Search for the cell housing the specified text and yield its (X, Y) center coordinate. 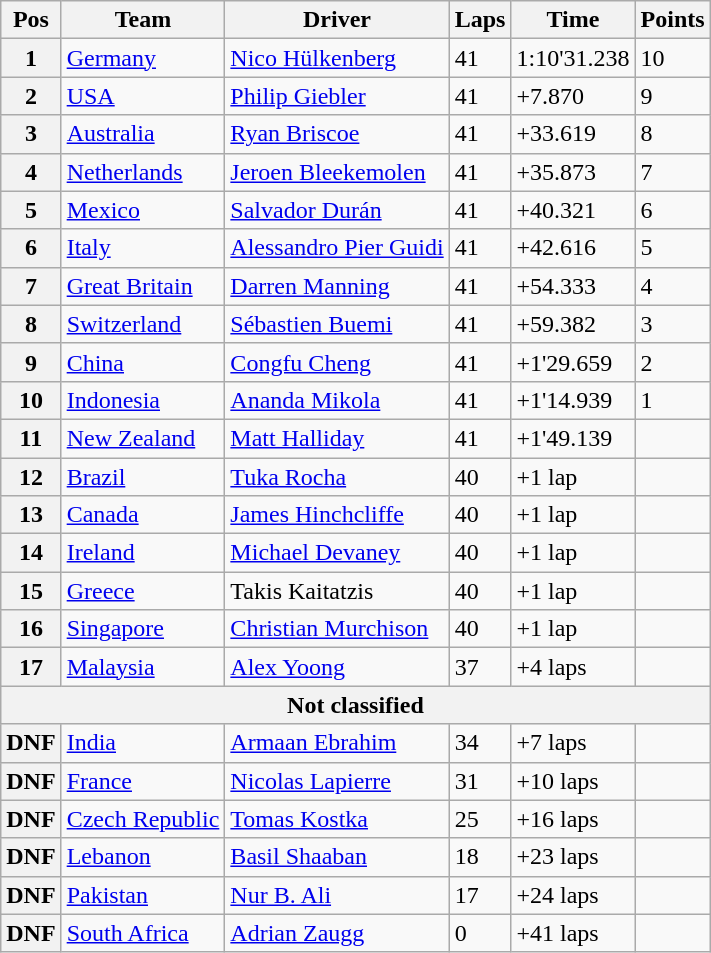
+41 laps (573, 933)
Pakistan (143, 895)
Pos (31, 20)
Darren Manning (337, 286)
14 (31, 553)
+7 laps (573, 743)
Brazil (143, 477)
12 (31, 477)
Salvador Durán (337, 210)
1:10'31.238 (573, 58)
Alessandro Pier Guidi (337, 248)
Basil Shaaban (337, 857)
Not classified (356, 705)
Canada (143, 515)
Nicolas Lapierre (337, 781)
Alex Yoong (337, 667)
Adrian Zaugg (337, 933)
+35.873 (573, 172)
+59.382 (573, 324)
USA (143, 96)
+1'14.939 (573, 400)
Great Britain (143, 286)
0 (480, 933)
James Hinchcliffe (337, 515)
China (143, 362)
Ryan Briscoe (337, 134)
Ireland (143, 553)
+10 laps (573, 781)
Nico Hülkenberg (337, 58)
Indonesia (143, 400)
Switzerland (143, 324)
Nur B. Ali (337, 895)
+42.616 (573, 248)
+33.619 (573, 134)
Malaysia (143, 667)
Driver (337, 20)
+1'29.659 (573, 362)
Greece (143, 591)
Italy (143, 248)
Time (573, 20)
Lebanon (143, 857)
+16 laps (573, 819)
+23 laps (573, 857)
Jeroen Bleekemolen (337, 172)
+4 laps (573, 667)
Tomas Kostka (337, 819)
+7.870 (573, 96)
31 (480, 781)
15 (31, 591)
Sébastien Buemi (337, 324)
Congfu Cheng (337, 362)
Matt Halliday (337, 438)
13 (31, 515)
Tuka Rocha (337, 477)
Mexico (143, 210)
Czech Republic (143, 819)
Armaan Ebrahim (337, 743)
Australia (143, 134)
Germany (143, 58)
Singapore (143, 629)
France (143, 781)
+24 laps (573, 895)
34 (480, 743)
11 (31, 438)
+40.321 (573, 210)
Ananda Mikola (337, 400)
Michael Devaney (337, 553)
16 (31, 629)
South Africa (143, 933)
Philip Giebler (337, 96)
Points (672, 20)
New Zealand (143, 438)
25 (480, 819)
Christian Murchison (337, 629)
Netherlands (143, 172)
+1'49.139 (573, 438)
India (143, 743)
Team (143, 20)
Laps (480, 20)
37 (480, 667)
18 (480, 857)
+54.333 (573, 286)
Takis Kaitatzis (337, 591)
